Locate the cell with the specified text and output its [x, y] center coordinate. 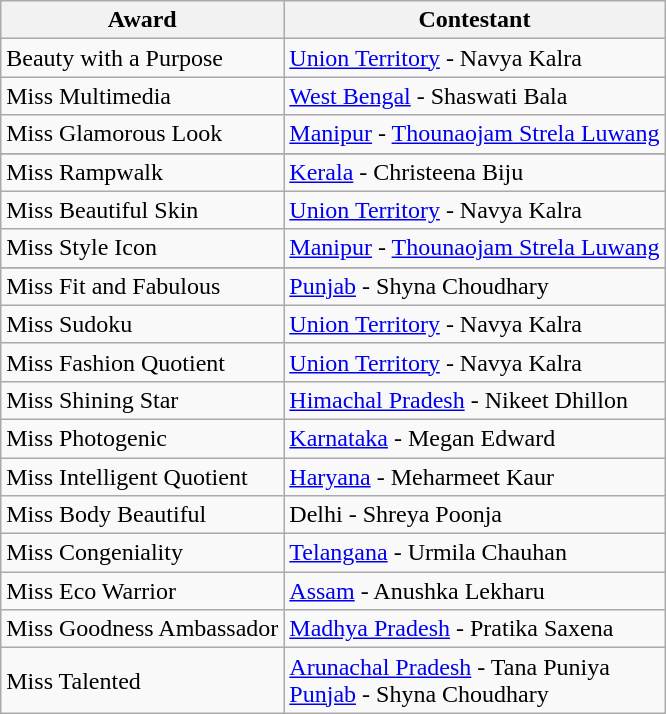
Miss Multimedia [142, 96]
Miss Style Icon [142, 248]
Kerala - Christeena Biju [474, 172]
Miss Goodness Ambassador [142, 629]
Himachal Pradesh - Nikeet Dhillon [474, 400]
Karnataka - Megan Edward [474, 438]
Miss Fashion Quotient [142, 362]
Miss Glamorous Look [142, 134]
Miss Rampwalk [142, 172]
Haryana - Meharmeet Kaur [474, 477]
Miss Beautiful Skin [142, 210]
Beauty with a Purpose [142, 58]
Madhya Pradesh - Pratika Saxena [474, 629]
Miss Body Beautiful [142, 515]
Miss Intelligent Quotient [142, 477]
Miss Fit and Fabulous [142, 286]
Miss Congeniality [142, 553]
Miss Sudoku [142, 324]
Punjab - Shyna Choudhary [474, 286]
Miss Talented [142, 680]
Delhi - Shreya Poonja [474, 515]
Award [142, 20]
Telangana - Urmila Chauhan [474, 553]
Arunachal Pradesh - Tana PuniyaPunjab - Shyna Choudhary [474, 680]
West Bengal - Shaswati Bala [474, 96]
Miss Shining Star [142, 400]
Assam - Anushka Lekharu [474, 591]
Miss Eco Warrior [142, 591]
Miss Photogenic [142, 438]
Contestant [474, 20]
